Return the (x, y) coordinate for the center point of the cell that contains the specified text.  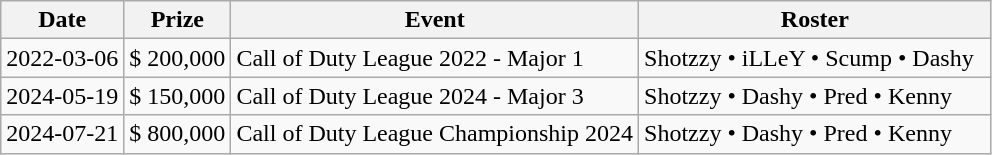
Call of Duty League Championship 2024 (435, 134)
2024-05-19 (62, 96)
Date (62, 20)
$ 200,000 (178, 58)
Call of Duty League 2024 - Major 3 (435, 96)
$ 150,000 (178, 96)
Shotzzy • iLLeY • Scump • Dashy (816, 58)
2024-07-21 (62, 134)
2022-03-06 (62, 58)
Prize (178, 20)
Event (435, 20)
$ 800,000 (178, 134)
Roster (816, 20)
Call of Duty League 2022 - Major 1 (435, 58)
